Return (x, y) of the center of cell containing provided text 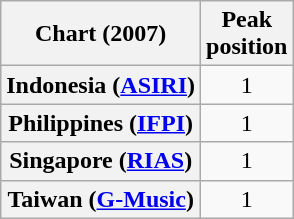
Indonesia (ASIRI) (101, 85)
Taiwan (G-Music) (101, 199)
Philippines (IFPI) (101, 123)
Chart (2007) (101, 34)
Singapore (RIAS) (101, 161)
Peakposition (247, 34)
